Determine the (X, Y) coordinate at the center of the cell enclosing the given text.  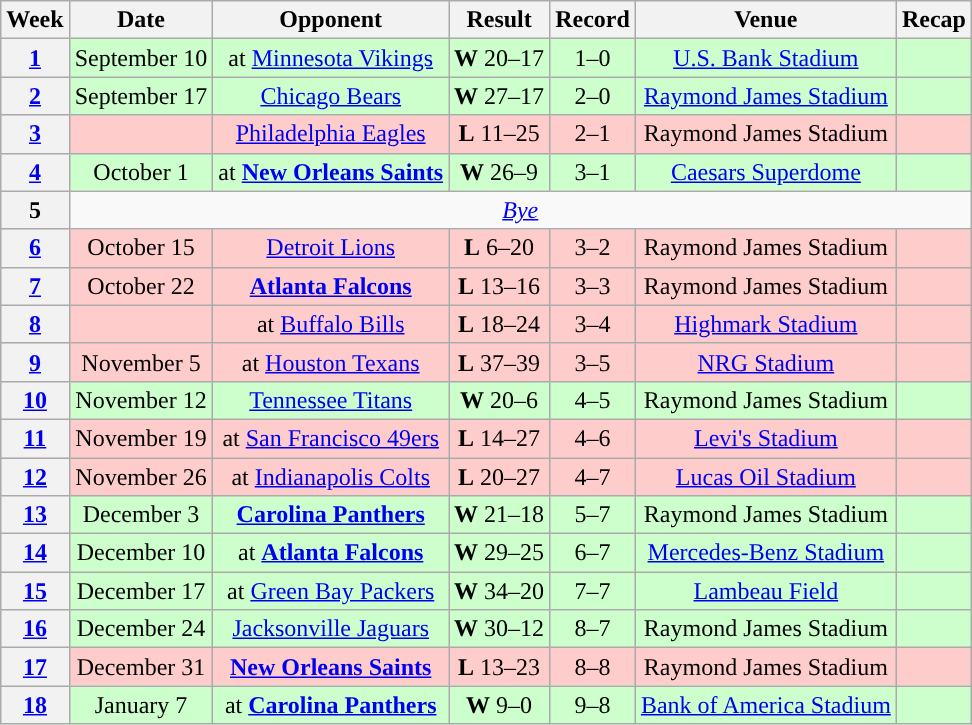
3–3 (593, 286)
Jacksonville Jaguars (331, 629)
Philadelphia Eagles (331, 134)
4 (35, 172)
W 27–17 (500, 96)
9 (35, 362)
September 10 (141, 58)
at Minnesota Vikings (331, 58)
1–0 (593, 58)
15 (35, 591)
7–7 (593, 591)
5–7 (593, 515)
at San Francisco 49ers (331, 438)
10 (35, 400)
2–0 (593, 96)
Recap (934, 20)
October 15 (141, 248)
14 (35, 553)
October 22 (141, 286)
November 12 (141, 400)
8–7 (593, 629)
W 30–12 (500, 629)
Lambeau Field (766, 591)
Bye (520, 210)
8–8 (593, 667)
Record (593, 20)
Caesars Superdome (766, 172)
6 (35, 248)
December 3 (141, 515)
W 26–9 (500, 172)
November 5 (141, 362)
December 17 (141, 591)
3–5 (593, 362)
17 (35, 667)
Opponent (331, 20)
September 17 (141, 96)
Mercedes-Benz Stadium (766, 553)
W 20–17 (500, 58)
at Buffalo Bills (331, 324)
December 31 (141, 667)
16 (35, 629)
L 20–27 (500, 477)
Result (500, 20)
W 21–18 (500, 515)
at New Orleans Saints (331, 172)
W 34–20 (500, 591)
5 (35, 210)
L 6–20 (500, 248)
4–5 (593, 400)
Levi's Stadium (766, 438)
4–7 (593, 477)
8 (35, 324)
W 9–0 (500, 705)
L 13–16 (500, 286)
Chicago Bears (331, 96)
Venue (766, 20)
November 19 (141, 438)
at Houston Texans (331, 362)
3–4 (593, 324)
U.S. Bank Stadium (766, 58)
3–2 (593, 248)
L 18–24 (500, 324)
at Green Bay Packers (331, 591)
Date (141, 20)
2 (35, 96)
October 1 (141, 172)
January 7 (141, 705)
November 26 (141, 477)
3–1 (593, 172)
L 37–39 (500, 362)
L 14–27 (500, 438)
NRG Stadium (766, 362)
2–1 (593, 134)
New Orleans Saints (331, 667)
13 (35, 515)
Atlanta Falcons (331, 286)
7 (35, 286)
18 (35, 705)
Week (35, 20)
4–6 (593, 438)
Tennessee Titans (331, 400)
Bank of America Stadium (766, 705)
at Indianapolis Colts (331, 477)
9–8 (593, 705)
Detroit Lions (331, 248)
Carolina Panthers (331, 515)
L 13–23 (500, 667)
at Atlanta Falcons (331, 553)
11 (35, 438)
Highmark Stadium (766, 324)
December 10 (141, 553)
W 20–6 (500, 400)
6–7 (593, 553)
December 24 (141, 629)
W 29–25 (500, 553)
L 11–25 (500, 134)
Lucas Oil Stadium (766, 477)
at Carolina Panthers (331, 705)
3 (35, 134)
1 (35, 58)
12 (35, 477)
